For the text-containing cell, return its midpoint in (X, Y) coordinate format. 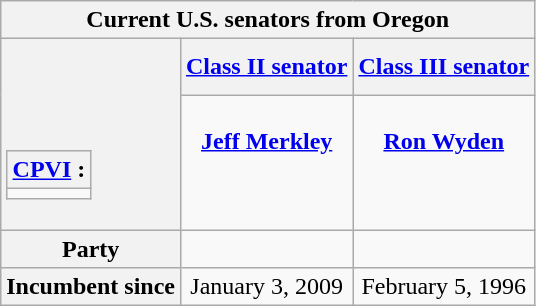
February 5, 1996 (444, 287)
Ron Wyden (444, 162)
January 3, 2009 (266, 287)
Class III senator (444, 67)
Class II senator (266, 67)
Jeff Merkley (266, 162)
Incumbent since (91, 287)
Party (91, 249)
Current U.S. senators from Oregon (268, 20)
